Find where the given text appears and provide that cell's center as [x, y] coordinate. 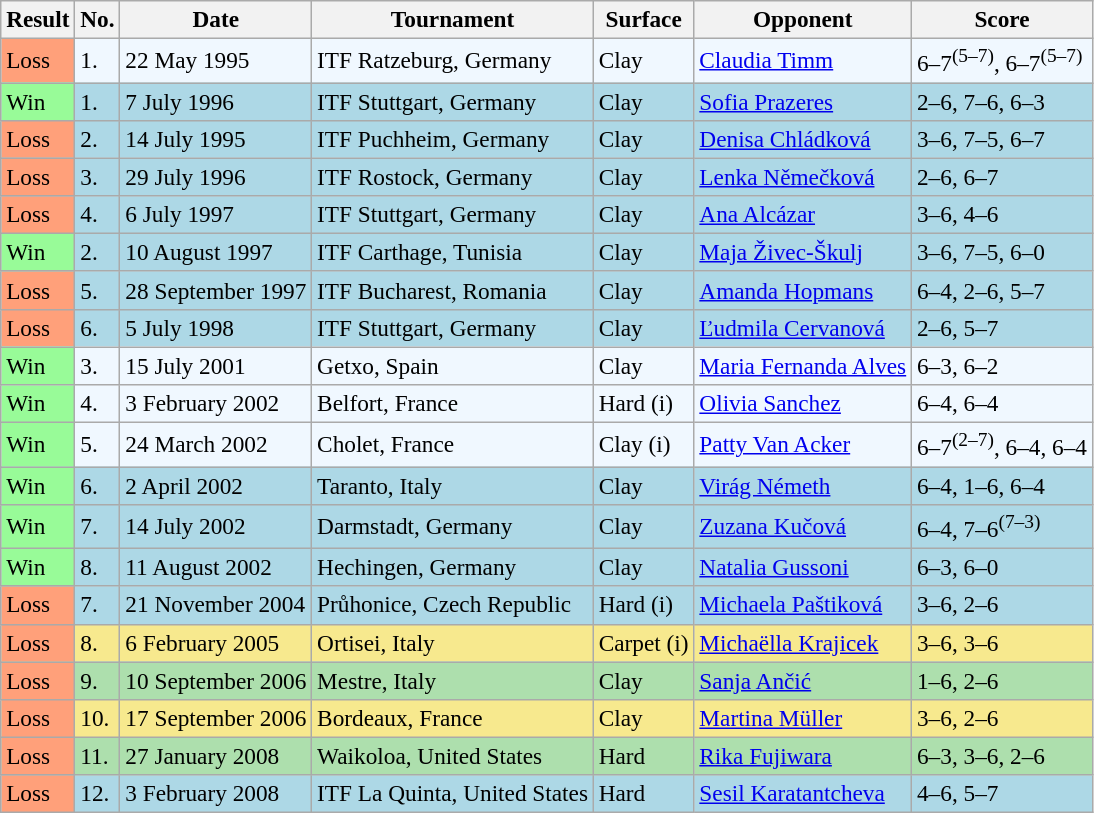
2–6, 6–7 [1002, 177]
6–3, 6–0 [1002, 567]
Denisa Chládková [803, 139]
Darmstadt, Germany [453, 526]
No. [98, 19]
12. [98, 794]
7 July 1996 [216, 101]
1–6, 2–6 [1002, 680]
Tournament [453, 19]
17 September 2006 [216, 718]
ITF Rostock, Germany [453, 177]
Rika Fujiwara [803, 756]
4–6, 5–7 [1002, 794]
Mestre, Italy [453, 680]
6–4, 6–4 [1002, 403]
28 September 1997 [216, 290]
3–6, 7–5, 6–0 [1002, 252]
Date [216, 19]
ITF La Quinta, United States [453, 794]
10 September 2006 [216, 680]
Natalia Gussoni [803, 567]
Maja Živec-Škulj [803, 252]
10 August 1997 [216, 252]
14 July 2002 [216, 526]
29 July 1996 [216, 177]
Waikoloa, United States [453, 756]
ITF Puchheim, Germany [453, 139]
2–6, 5–7 [1002, 328]
Michaëlla Krajicek [803, 643]
Surface [644, 19]
ITF Carthage, Tunisia [453, 252]
2 April 2002 [216, 485]
11 August 2002 [216, 567]
Result [38, 19]
Sanja Ančić [803, 680]
Hechingen, Germany [453, 567]
14 July 1995 [216, 139]
22 May 1995 [216, 60]
Martina Müller [803, 718]
Sofia Prazeres [803, 101]
3–6, 7–5, 6–7 [1002, 139]
27 January 2008 [216, 756]
Zuzana Kučová [803, 526]
3–6, 4–6 [1002, 214]
6–4, 7–6(7–3) [1002, 526]
6 July 1997 [216, 214]
Ortisei, Italy [453, 643]
10. [98, 718]
Amanda Hopmans [803, 290]
2–6, 7–6, 6–3 [1002, 101]
6–7(2–7), 6–4, 6–4 [1002, 444]
ITF Ratzeburg, Germany [453, 60]
21 November 2004 [216, 605]
Belfort, France [453, 403]
6–3, 6–2 [1002, 366]
24 March 2002 [216, 444]
11. [98, 756]
Ana Alcázar [803, 214]
Carpet (i) [644, 643]
6–4, 1–6, 6–4 [1002, 485]
Bordeaux, France [453, 718]
6–7(5–7), 6–7(5–7) [1002, 60]
Claudia Timm [803, 60]
Olivia Sanchez [803, 403]
Průhonice, Czech Republic [453, 605]
Maria Fernanda Alves [803, 366]
Virág Németh [803, 485]
6 February 2005 [216, 643]
Sesil Karatantcheva [803, 794]
Opponent [803, 19]
3–6, 3–6 [1002, 643]
3 February 2008 [216, 794]
Taranto, Italy [453, 485]
Michaela Paštiková [803, 605]
5 July 1998 [216, 328]
ITF Bucharest, Romania [453, 290]
15 July 2001 [216, 366]
9. [98, 680]
6–3, 3–6, 2–6 [1002, 756]
Getxo, Spain [453, 366]
Ľudmila Cervanová [803, 328]
6–4, 2–6, 5–7 [1002, 290]
Patty Van Acker [803, 444]
3 February 2002 [216, 403]
Lenka Němečková [803, 177]
Cholet, France [453, 444]
Score [1002, 19]
Clay (i) [644, 444]
